Return [X, Y] of the center of cell containing provided text 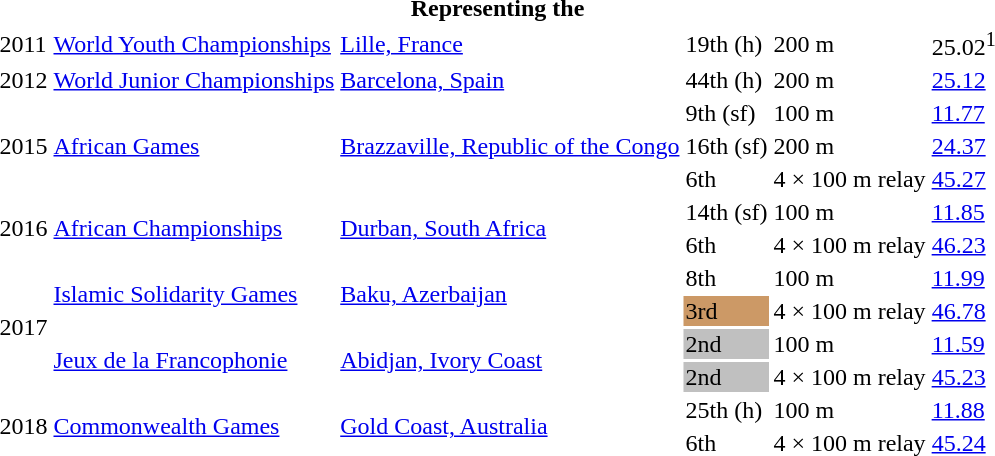
9th (sf) [726, 113]
African Games [194, 146]
16th (sf) [726, 146]
Jeux de la Francophonie [194, 360]
Durban, South Africa [510, 228]
World Youth Championships [194, 44]
Brazzaville, Republic of the Congo [510, 146]
44th (h) [726, 80]
Islamic Solidarity Games [194, 294]
Lille, France [510, 44]
Barcelona, Spain [510, 80]
3rd [726, 311]
Baku, Azerbaijan [510, 294]
19th (h) [726, 44]
14th (sf) [726, 212]
World Junior Championships [194, 80]
25th (h) [726, 410]
African Championships [194, 228]
8th [726, 278]
Abidjan, Ivory Coast [510, 360]
